Return (X, Y) of the center of cell containing provided text 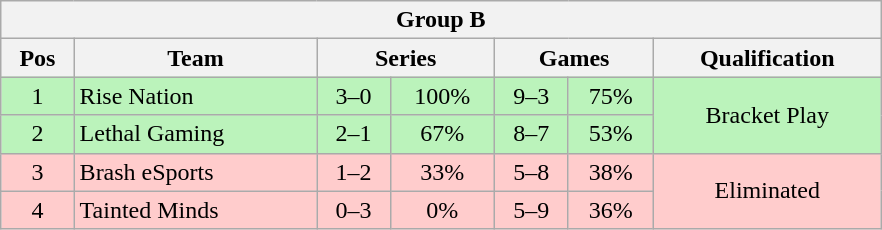
Team (196, 58)
Games (574, 58)
100% (442, 96)
75% (611, 96)
2–1 (354, 134)
5–9 (532, 210)
33% (442, 172)
5–8 (532, 172)
67% (442, 134)
0–3 (354, 210)
Brash eSports (196, 172)
Eliminated (768, 191)
Bracket Play (768, 115)
0% (442, 210)
Qualification (768, 58)
36% (611, 210)
Group B (441, 20)
Pos (38, 58)
8–7 (532, 134)
9–3 (532, 96)
53% (611, 134)
Tainted Minds (196, 210)
1 (38, 96)
3 (38, 172)
Rise Nation (196, 96)
Lethal Gaming (196, 134)
Series (406, 58)
4 (38, 210)
3–0 (354, 96)
38% (611, 172)
2 (38, 134)
1–2 (354, 172)
